Capture the cell that displays the provided text and extract its (x, y) central coordinate. 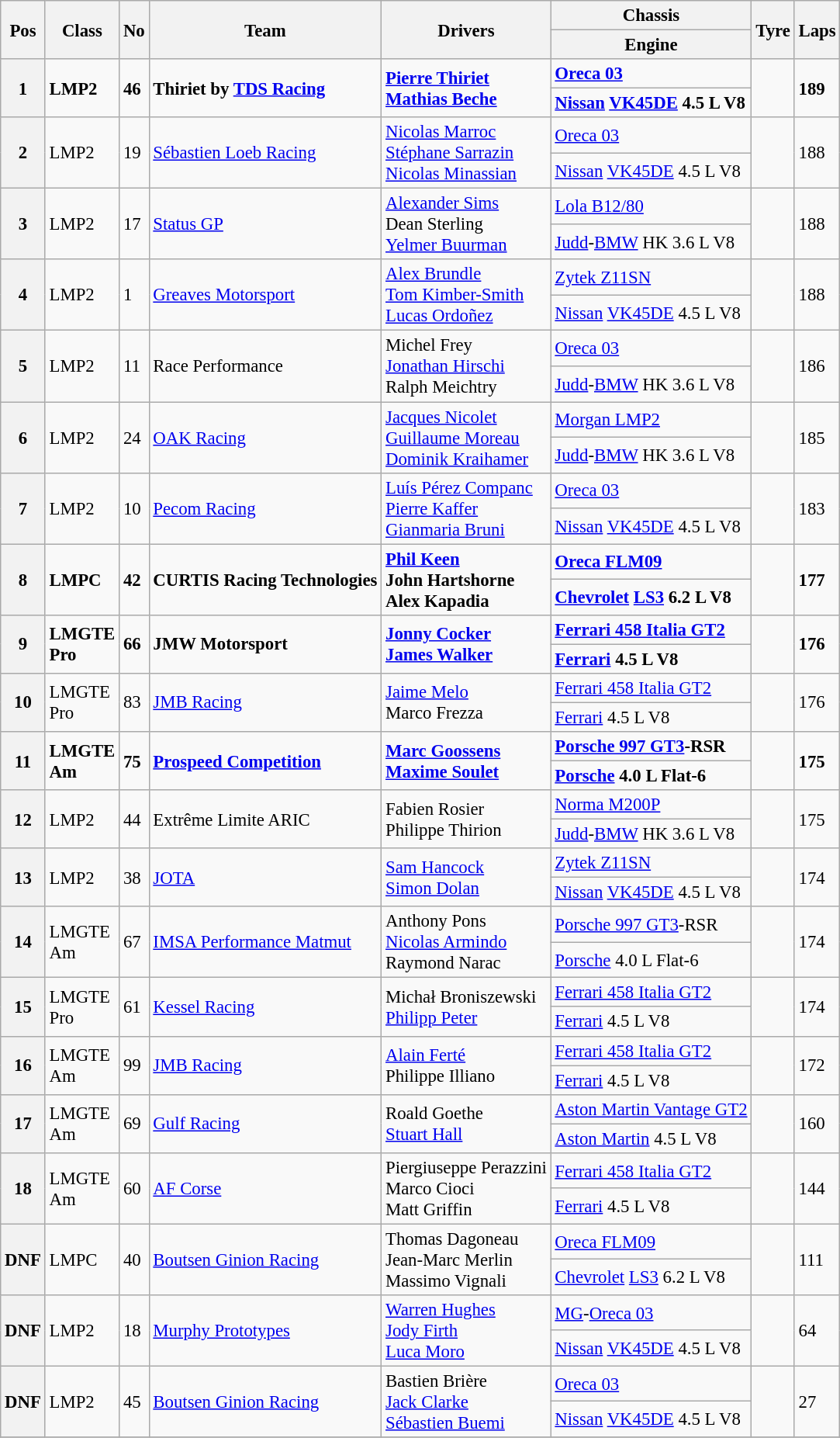
185 (818, 438)
177 (818, 580)
24 (134, 438)
8 (23, 580)
OAK Racing (265, 438)
111 (818, 1260)
40 (134, 1260)
Drivers (466, 29)
IMSA Performance Matmut (265, 942)
Jonny Cocker James Walker (466, 644)
9 (23, 644)
12 (23, 819)
19 (134, 153)
Kessel Racing (265, 1007)
Pierre Thiriet Mathias Beche (466, 88)
Alexander Sims Dean Sterling Yelmer Buurman (466, 224)
44 (134, 819)
Class (82, 29)
Jaime Melo Marco Frezza (466, 703)
160 (818, 1124)
Engine (652, 45)
14 (23, 942)
Laps (818, 29)
Anthony Pons Nicolas Armindo Raymond Narac (466, 942)
Michel Frey Jonathan Hirschi Ralph Meichtry (466, 366)
Greaves Motorsport (265, 295)
38 (134, 877)
3 (23, 224)
Piergiuseppe Perazzini Marco Cioci Matt Griffin (466, 1189)
4 (23, 295)
Gulf Racing (265, 1124)
183 (818, 508)
Marc Goossens Maxime Soulet (466, 761)
Race Performance (265, 366)
CURTIS Racing Technologies (265, 580)
5 (23, 366)
Jacques Nicolet Guillaume Moreau Dominik Kraihamer (466, 438)
186 (818, 366)
Sébastien Loeb Racing (265, 153)
No (134, 29)
Pecom Racing (265, 508)
189 (818, 88)
Thomas Dagoneau Jean-Marc Merlin Massimo Vignali (466, 1260)
Nicolas Marroc Stéphane Sarrazin Nicolas Minassian (466, 153)
MG-Oreca 03 (652, 1313)
Alex Brundle Tom Kimber-Smith Lucas Ordoñez (466, 295)
Prospeed Competition (265, 761)
66 (134, 644)
Murphy Prototypes (265, 1331)
7 (23, 508)
27 (818, 1402)
JOTA (265, 877)
Aston Martin 4.5 L V8 (652, 1138)
AF Corse (265, 1189)
Extrême Limite ARIC (265, 819)
Thiriet by TDS Racing (265, 88)
Fabien Rosier Philippe Thirion (466, 819)
Warren Hughes Jody Firth Luca Moro (466, 1331)
61 (134, 1007)
Norma M200P (652, 805)
144 (818, 1189)
75 (134, 761)
Morgan LMP2 (652, 420)
16 (23, 1065)
Luís Pérez Companc Pierre Kaffer Gianmaria Bruni (466, 508)
67 (134, 942)
Pos (23, 29)
Roald Goethe Stuart Hall (466, 1124)
15 (23, 1007)
13 (23, 877)
Status GP (265, 224)
Team (265, 29)
Lola B12/80 (652, 206)
45 (134, 1402)
2 (23, 153)
64 (818, 1331)
Aston Martin Vantage GT2 (652, 1109)
Chassis (652, 16)
60 (134, 1189)
172 (818, 1065)
Phil Keen John Hartshorne Alex Kapadia (466, 580)
83 (134, 703)
JMW Motorsport (265, 644)
46 (134, 88)
Alain Ferté Philippe Illiano (466, 1065)
Tyre (773, 29)
Michał Broniszewski Philipp Peter (466, 1007)
Sam Hancock Simon Dolan (466, 877)
Bastien Brière Jack Clarke Sébastien Buemi (466, 1402)
6 (23, 438)
69 (134, 1124)
42 (134, 580)
99 (134, 1065)
